Extract the (X, Y) coordinate from the center of the cell holding the provided text.  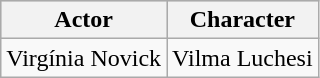
Actor (84, 20)
Vilma Luchesi (243, 58)
Character (243, 20)
Virgínia Novick (84, 58)
